Capture the cell that displays the provided text and extract its (X, Y) central coordinate. 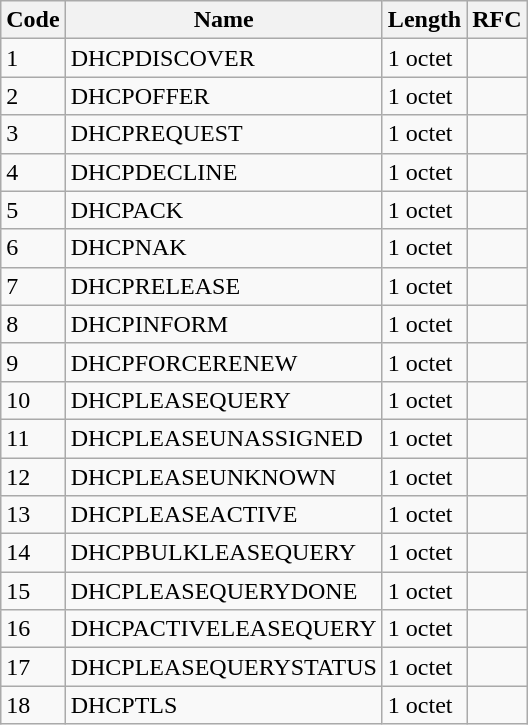
DHCPTLS (224, 705)
Length (424, 20)
DHCPNAK (224, 248)
RFC (497, 20)
DHCPINFORM (224, 324)
17 (33, 667)
5 (33, 210)
12 (33, 477)
10 (33, 400)
9 (33, 362)
7 (33, 286)
1 (33, 58)
DHCPACK (224, 210)
Code (33, 20)
4 (33, 172)
DHCPRELEASE (224, 286)
Name (224, 20)
DHCPDISCOVER (224, 58)
DHCPDECLINE (224, 172)
DHCPLEASEQUERYSTATUS (224, 667)
DHCPLEASEUNASSIGNED (224, 438)
DHCPOFFER (224, 96)
14 (33, 553)
2 (33, 96)
11 (33, 438)
DHCPLEASEUNKNOWN (224, 477)
3 (33, 134)
DHCPACTIVELEASEQUERY (224, 629)
18 (33, 705)
8 (33, 324)
DHCPLEASEQUERYDONE (224, 591)
DHCPLEASEACTIVE (224, 515)
15 (33, 591)
DHCPBULKLEASEQUERY (224, 553)
DHCPFORCERENEW (224, 362)
16 (33, 629)
DHCPLEASEQUERY (224, 400)
6 (33, 248)
DHCPREQUEST (224, 134)
13 (33, 515)
